Determine the (X, Y) coordinate at the center of the cell enclosing the given text.  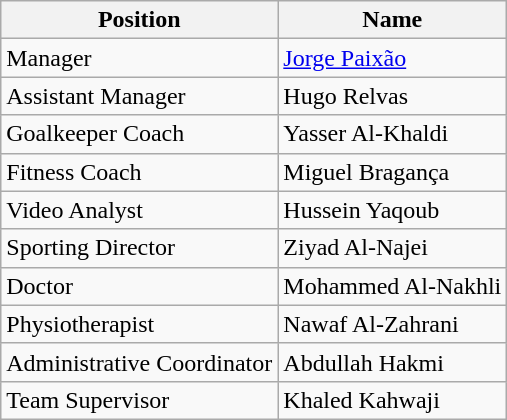
Team Supervisor (140, 400)
Name (392, 20)
Fitness Coach (140, 172)
Position (140, 20)
Assistant Manager (140, 96)
Hussein Yaqoub (392, 210)
Mohammed Al-Nakhli (392, 286)
Physiotherapist (140, 324)
Goalkeeper Coach (140, 134)
Ziyad Al-Najei (392, 248)
Manager (140, 58)
Video Analyst (140, 210)
Abdullah Hakmi (392, 362)
Hugo Relvas (392, 96)
Jorge Paixão (392, 58)
Doctor (140, 286)
Khaled Kahwaji (392, 400)
Miguel Bragança (392, 172)
Yasser Al-Khaldi (392, 134)
Sporting Director (140, 248)
Administrative Coordinator (140, 362)
Nawaf Al-Zahrani (392, 324)
